Search for the cell housing the specified text and yield its (x, y) center coordinate. 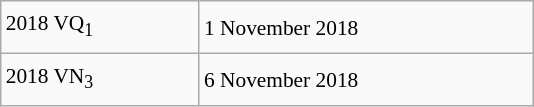
2018 VN3 (100, 80)
2018 VQ1 (100, 28)
1 November 2018 (366, 28)
6 November 2018 (366, 80)
